From the cell containing the given text, extract its center point as [X, Y] coordinate. 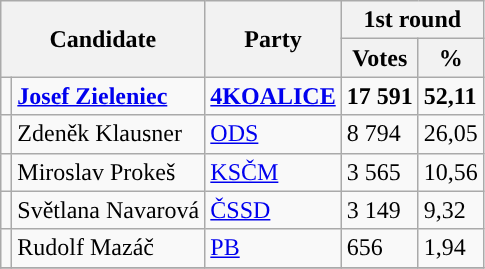
1st round [412, 20]
Miroslav Prokeš [108, 172]
Party [273, 39]
1,94 [450, 248]
Rudolf Mazáč [108, 248]
3 149 [380, 210]
52,11 [450, 96]
17 591 [380, 96]
% [450, 58]
Zdeněk Klausner [108, 134]
KSČM [273, 172]
4KOALICE [273, 96]
3 565 [380, 172]
26,05 [450, 134]
PB [273, 248]
Josef Zieleniec [108, 96]
656 [380, 248]
Candidate [103, 39]
Votes [380, 58]
8 794 [380, 134]
ODS [273, 134]
Světlana Navarová [108, 210]
ČSSD [273, 210]
10,56 [450, 172]
9,32 [450, 210]
